Return the [X, Y] coordinate for the center point of the cell that contains the specified text.  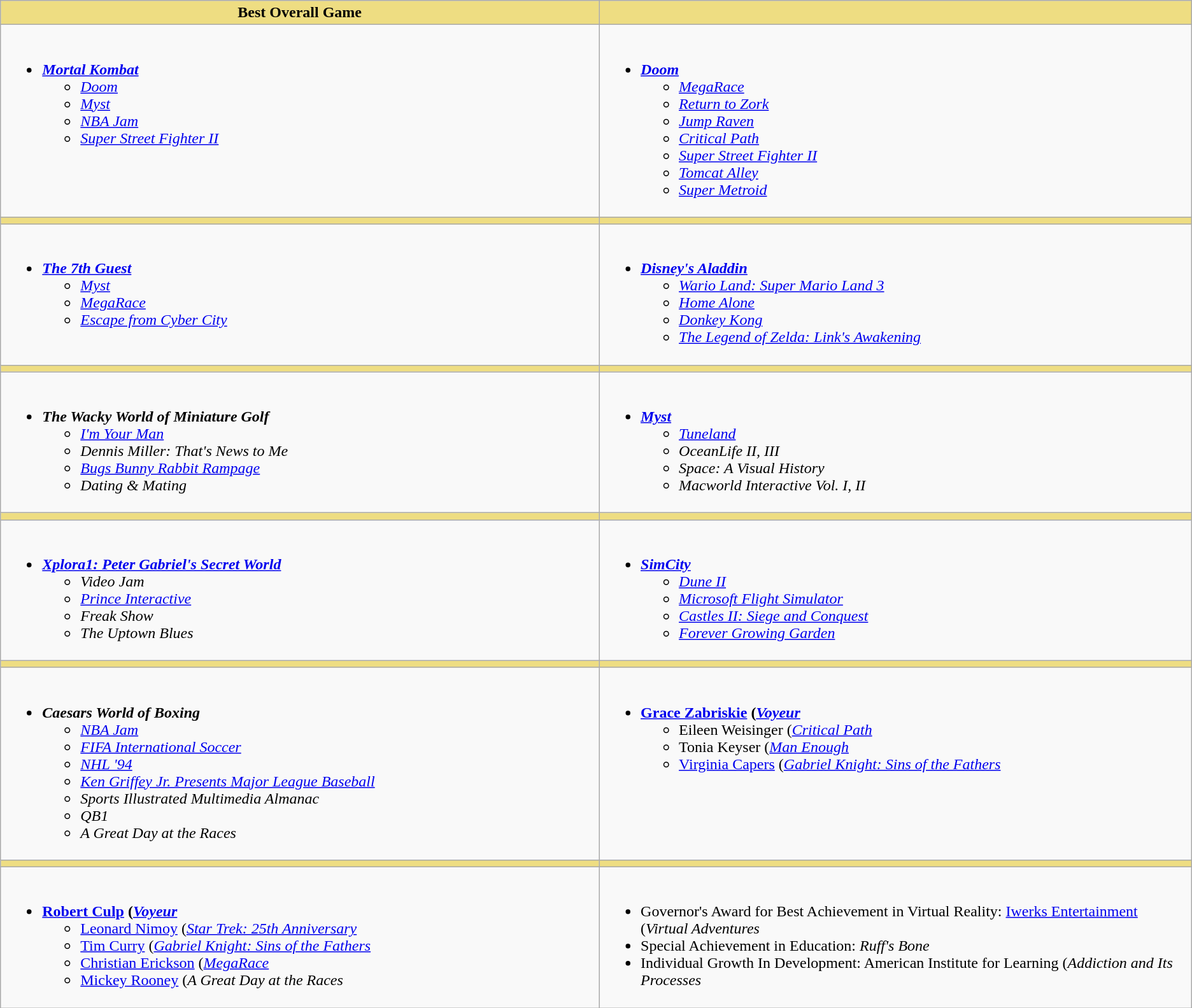
Mortal Kombat DoomMystNBA JamSuper Street Fighter II [300, 121]
Xplora1: Peter Gabriel's Secret World Video JamPrince InteractiveFreak ShowThe Uptown Blues [300, 590]
The 7th Guest MystMegaRaceEscape from Cyber City [300, 294]
Disney's Aladdin Wario Land: Super Mario Land 3Home AloneDonkey KongThe Legend of Zelda: Link's Awakening [895, 294]
SimCity Dune IIMicrosoft Flight SimulatorCastles II: Siege and ConquestForever Growing Garden [895, 590]
Grace Zabriskie (Voyeur Eileen Weisinger (Critical PathTonia Keyser (Man EnoughVirginia Capers (Gabriel Knight: Sins of the Fathers [895, 763]
Doom MegaRaceReturn to ZorkJump RavenCritical PathSuper Street Fighter IITomcat AlleySuper Metroid [895, 121]
Myst TunelandOceanLife II, IIISpace: A Visual HistoryMacworld Interactive Vol. I, II [895, 442]
Best Overall Game [300, 13]
The Wacky World of Miniature Golf I'm Your ManDennis Miller: That's News to MeBugs Bunny Rabbit RampageDating & Mating [300, 442]
